Locate the cell with the specified text and output its [X, Y] center coordinate. 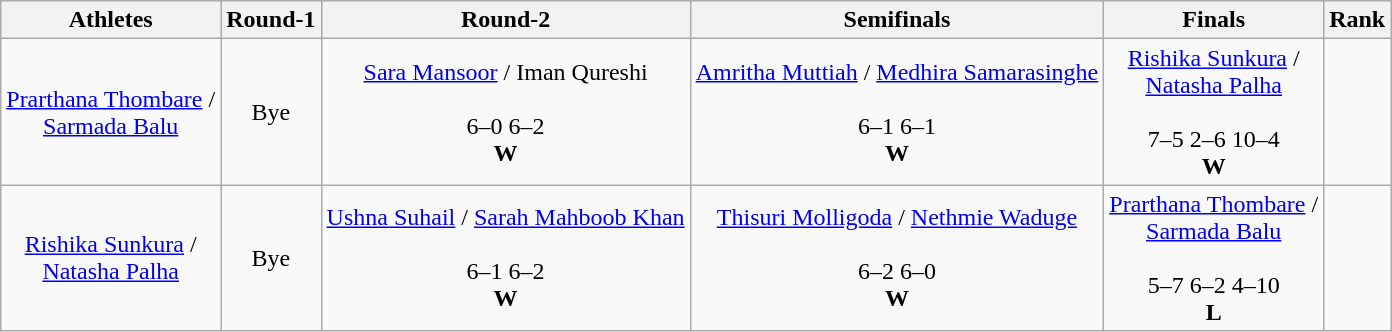
Prarthana Thombare /Sarmada Balu [111, 112]
Semifinals [897, 20]
Amritha Muttiah / Medhira Samarasinghe6–1 6–1W [897, 112]
Round-1 [271, 20]
Ushna Suhail / Sarah Mahboob Khan6–1 6–2W [506, 258]
Rishika Sunkura /Natasha Palha7–5 2–6 10–4W [1214, 112]
Thisuri Molligoda / Nethmie Waduge6–2 6–0W [897, 258]
Finals [1214, 20]
Rishika Sunkura /Natasha Palha [111, 258]
Sara Mansoor / Iman Qureshi6–0 6–2W [506, 112]
Round-2 [506, 20]
Athletes [111, 20]
Prarthana Thombare /Sarmada Balu5–7 6–2 4–10L [1214, 258]
Rank [1358, 20]
